Find where the given text appears and provide that cell's center as [x, y] coordinate. 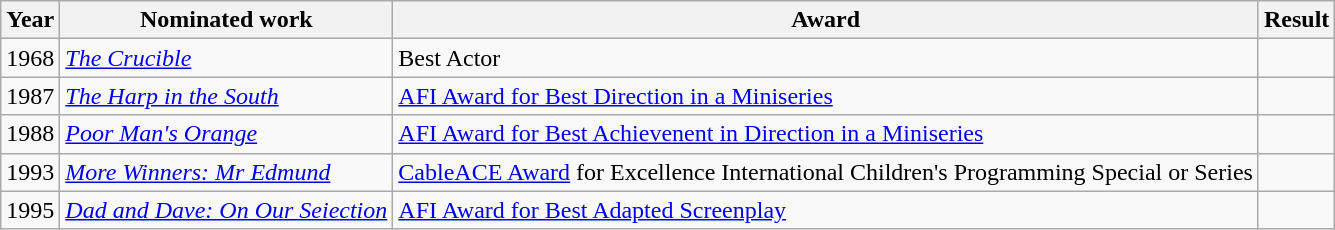
More Winners: Mr Edmund [226, 172]
1968 [30, 58]
The Crucible [226, 58]
1995 [30, 210]
CableACE Award for Excellence International Children's Programming Special or Series [826, 172]
Award [826, 20]
AFI Award for Best Achievenent in Direction in a Miniseries [826, 134]
AFI Award for Best Direction in a Miniseries [826, 96]
Result [1296, 20]
The Harp in the South [226, 96]
AFI Award for Best Adapted Screenplay [826, 210]
Poor Man's Orange [226, 134]
1987 [30, 96]
1988 [30, 134]
Best Actor [826, 58]
1993 [30, 172]
Dad and Dave: On Our Seiection [226, 210]
Year [30, 20]
Nominated work [226, 20]
